Provide the [X, Y] coordinate of the cell's center where the given text is located.  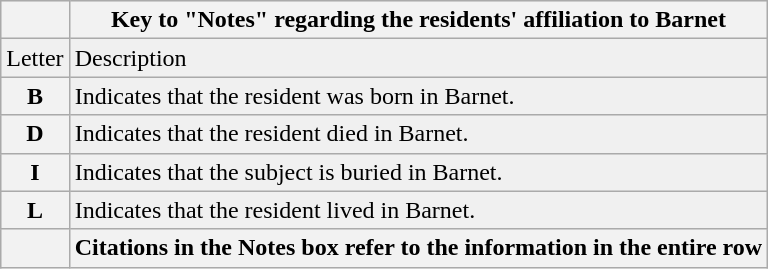
Indicates that the resident died in Barnet. [418, 134]
Indicates that the resident lived in Barnet. [418, 210]
Letter [35, 58]
D [35, 134]
L [35, 210]
B [35, 96]
I [35, 172]
Description [418, 58]
Citations in the Notes box refer to the information in the entire row [418, 248]
Indicates that the resident was born in Barnet. [418, 96]
Key to "Notes" regarding the residents' affiliation to Barnet [418, 20]
Indicates that the subject is buried in Barnet. [418, 172]
